Extract the [X, Y] coordinate from the center of the cell holding the provided text.  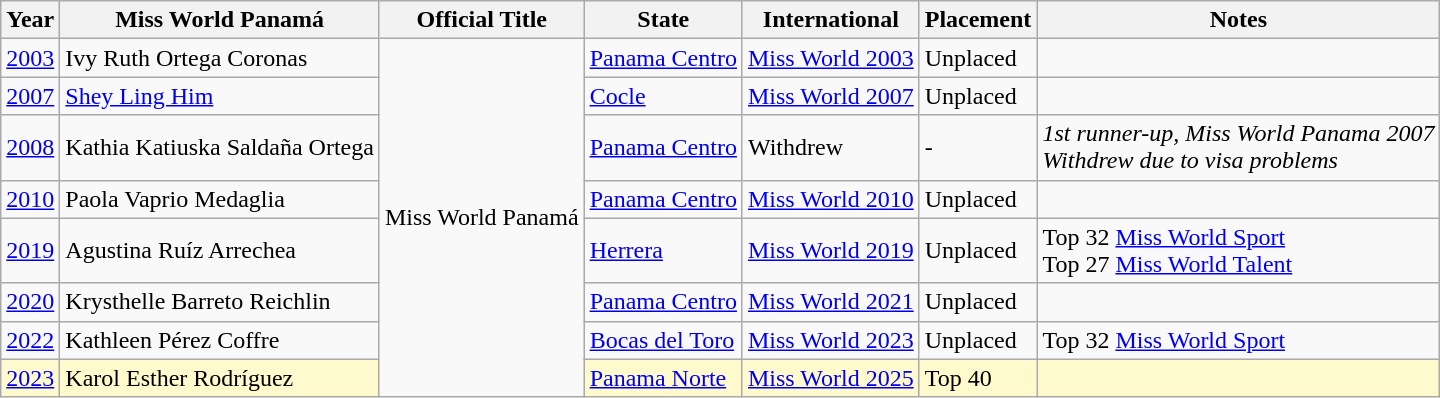
Top 40 [978, 378]
2022 [30, 340]
2010 [30, 199]
Herrera [663, 250]
2008 [30, 148]
Top 32 Miss World Sport [1238, 340]
2003 [30, 58]
Withdrew [830, 148]
International [830, 20]
2019 [30, 250]
Miss World 2019 [830, 250]
Shey Ling Him [220, 96]
Ivy Ruth Ortega Coronas [220, 58]
2023 [30, 378]
State [663, 20]
Miss World 2025 [830, 378]
Panama Norte [663, 378]
2007 [30, 96]
Kathleen Pérez Coffre [220, 340]
Cocle [663, 96]
Year [30, 20]
2020 [30, 302]
Bocas del Toro [663, 340]
Placement [978, 20]
Miss World 2023 [830, 340]
Kathia Katiuska Saldaña Ortega [220, 148]
Karol Esther Rodríguez [220, 378]
Miss World 2003 [830, 58]
Top 32 Miss World SportTop 27 Miss World Talent [1238, 250]
Paola Vaprio Medaglia [220, 199]
Notes [1238, 20]
Agustina Ruíz Arrechea [220, 250]
- [978, 148]
Miss World 2021 [830, 302]
Miss World 2010 [830, 199]
1st runner-up, Miss World Panama 2007Withdrew due to visa problems [1238, 148]
Miss World 2007 [830, 96]
Krysthelle Barreto Reichlin [220, 302]
Official Title [482, 20]
